Detect which cell encompasses the target text, then output its [X, Y] center coordinate. 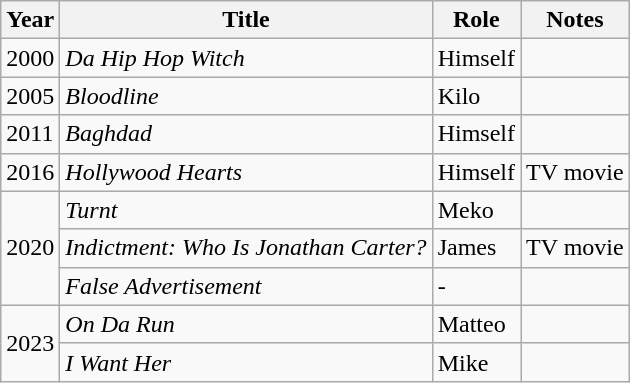
Indictment: Who Is Jonathan Carter? [246, 248]
Da Hip Hop Witch [246, 58]
Role [476, 20]
Meko [476, 210]
Mike [476, 362]
2000 [30, 58]
Bloodline [246, 96]
Title [246, 20]
2011 [30, 134]
I Want Her [246, 362]
False Advertisement [246, 286]
- [476, 286]
James [476, 248]
Kilo [476, 96]
Turnt [246, 210]
2016 [30, 172]
2023 [30, 343]
Hollywood Hearts [246, 172]
On Da Run [246, 324]
Notes [576, 20]
Baghdad [246, 134]
Matteo [476, 324]
2020 [30, 248]
2005 [30, 96]
Year [30, 20]
